Provide the [X, Y] coordinate of the cell's center where the given text is located.  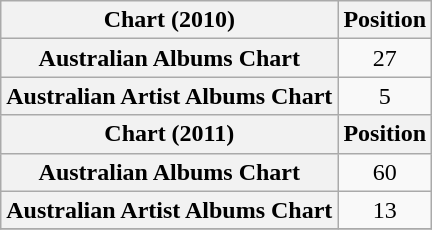
13 [385, 210]
60 [385, 172]
27 [385, 58]
5 [385, 96]
Chart (2011) [170, 134]
Chart (2010) [170, 20]
